Identify which cell holds the provided text, then report its [X, Y] central coordinate. 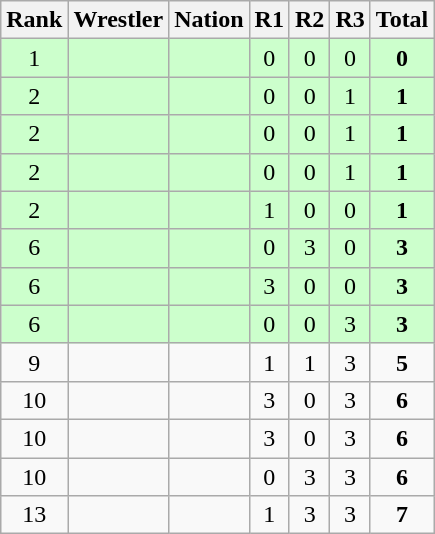
13 [34, 515]
R1 [269, 20]
Nation [209, 20]
7 [402, 515]
5 [402, 362]
Rank [34, 20]
9 [34, 362]
R3 [350, 20]
Total [402, 20]
R2 [309, 20]
Wrestler [118, 20]
